Scan for the cell matching the given text and deliver its (X, Y) coordinate at center. 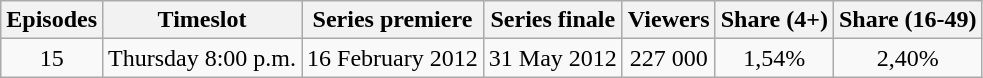
Episodes (52, 20)
Series premiere (393, 20)
15 (52, 58)
Share (16-49) (908, 20)
2,40% (908, 58)
Timeslot (202, 20)
16 February 2012 (393, 58)
1,54% (774, 58)
31 May 2012 (552, 58)
Series finale (552, 20)
Share (4+) (774, 20)
227 000 (668, 58)
Viewers (668, 20)
Thursday 8:00 p.m. (202, 58)
